Capture the cell that displays the provided text and extract its (X, Y) central coordinate. 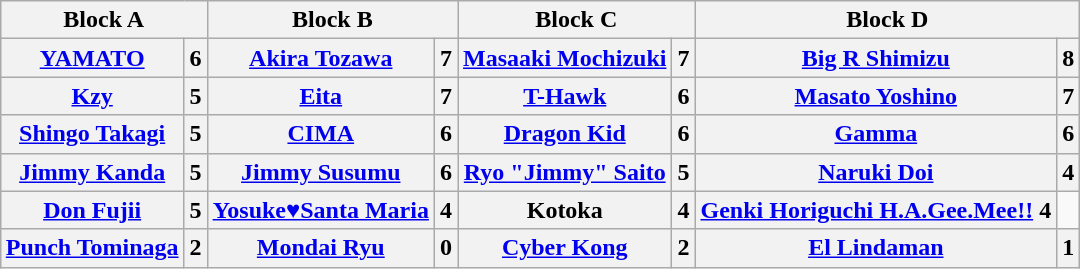
Gamma (876, 134)
8 (1068, 58)
Block A (104, 20)
Genki Horiguchi H.A.Gee.Mee!! 4 (876, 210)
Naruki Doi (876, 172)
Eita (320, 96)
Jimmy Susumu (320, 172)
Block B (332, 20)
1 (1068, 248)
Punch Tominaga (92, 248)
Kzy (92, 96)
Block C (576, 20)
Masato Yoshino (876, 96)
Big R Shimizu (876, 58)
Akira Tozawa (320, 58)
Cyber Kong (565, 248)
Masaaki Mochizuki (565, 58)
Kotoka (565, 210)
T-Hawk (565, 96)
El Lindaman (876, 248)
Block D (888, 20)
Shingo Takagi (92, 134)
Ryo "Jimmy" Saito (565, 172)
CIMA (320, 134)
Dragon Kid (565, 134)
Mondai Ryu (320, 248)
0 (446, 248)
YAMATO (92, 58)
Don Fujii (92, 210)
Jimmy Kanda (92, 172)
Yosuke♥Santa Maria (320, 210)
